Detect which cell encompasses the target text, then output its (x, y) center coordinate. 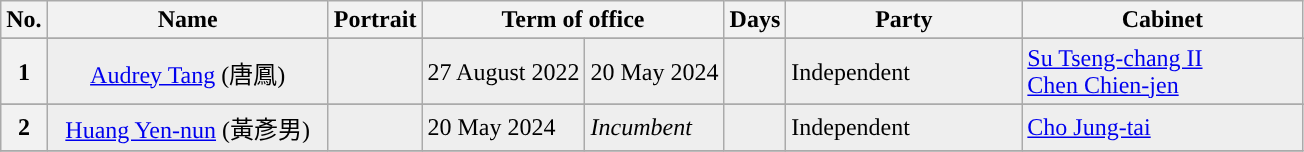
Term of office (573, 20)
Party (904, 20)
Cho Jung-tai (1162, 128)
Audrey Tang (唐鳳) (188, 72)
Days (755, 20)
Su Tseng-chang IIChen Chien-jen (1162, 72)
Huang Yen-nun (黃彥男) (188, 128)
2 (24, 128)
1 (24, 72)
Name (188, 20)
Portrait (375, 20)
Cabinet (1162, 20)
Incumbent (654, 128)
No. (24, 20)
27 August 2022 (504, 72)
